Capture the cell that displays the provided text and extract its [X, Y] central coordinate. 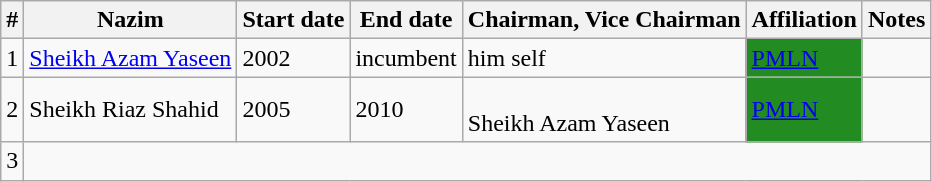
2010 [406, 110]
Sheikh Riaz Shahid [130, 110]
3 [12, 161]
him self [604, 58]
Nazim [130, 20]
End date [406, 20]
Affiliation [804, 20]
2005 [294, 110]
Chairman, Vice Chairman [604, 20]
incumbent [406, 58]
2002 [294, 58]
# [12, 20]
1 [12, 58]
2 [12, 110]
Start date [294, 20]
Notes [896, 20]
